Return [X, Y] of the center of cell containing provided text 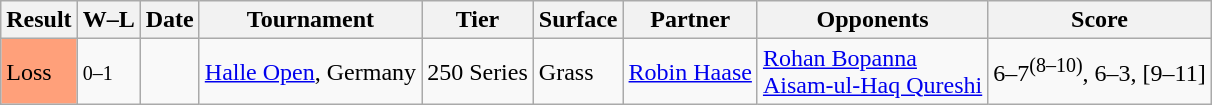
Halle Open, Germany [310, 72]
Date [170, 20]
250 Series [478, 72]
Tier [478, 20]
Rohan Bopanna Aisam-ul-Haq Qureshi [872, 72]
Result [39, 20]
0–1 [108, 72]
Robin Haase [690, 72]
Opponents [872, 20]
6–7(8–10), 6–3, [9–11] [1100, 72]
Partner [690, 20]
Loss [39, 72]
Tournament [310, 20]
Grass [578, 72]
Score [1100, 20]
W–L [108, 20]
Surface [578, 20]
